Locate the cell with the specified text and output its [x, y] center coordinate. 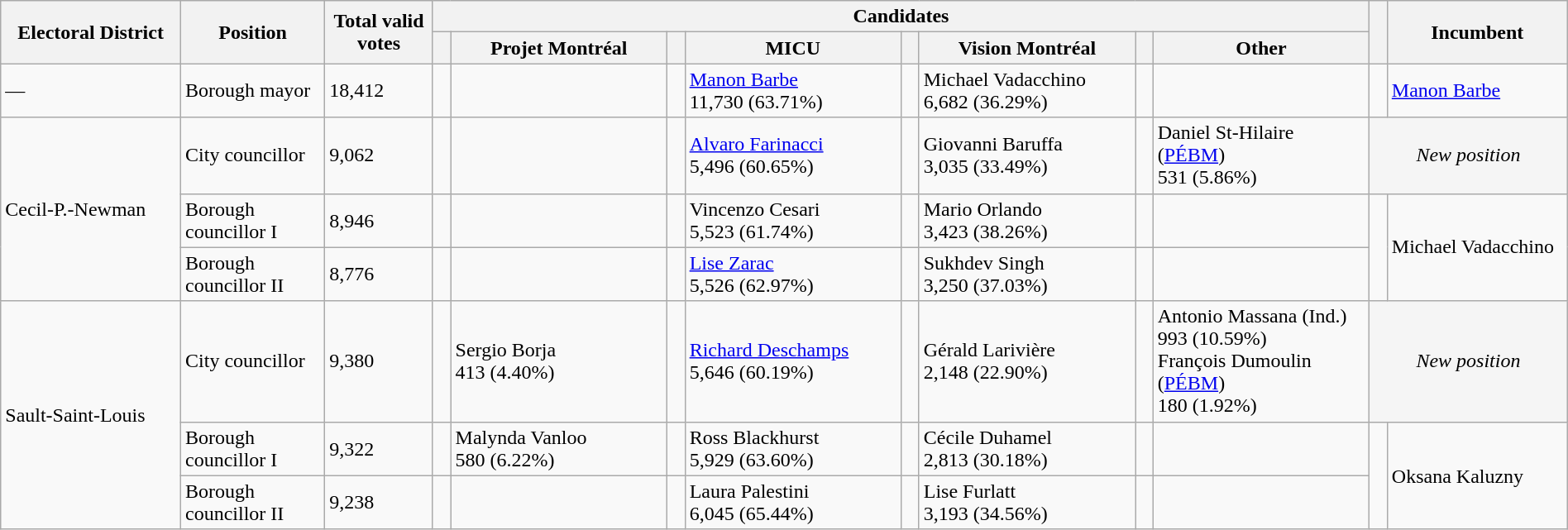
Position [253, 32]
9,062 [379, 155]
Sukhdev Singh3,250 (37.03%) [1027, 275]
Alvaro Farinacci5,496 (60.65%) [792, 155]
Malynda Vanloo580 (6.22%) [559, 448]
Sergio Borja413 (4.40%) [559, 361]
Borough mayor [253, 91]
MICU [792, 48]
Laura Palestini6,045 (65.44%) [792, 503]
Manon Barbe [1477, 91]
Cecil-P.-Newman [91, 209]
Richard Deschamps5,646 (60.19%) [792, 361]
Electoral District [91, 32]
Michael Vadacchino6,682 (36.29%) [1027, 91]
9,380 [379, 361]
18,412 [379, 91]
Michael Vadacchino [1477, 247]
8,776 [379, 275]
Antonio Massana (Ind.)993 (10.59%)François Dumoulin (PÉBM)180 (1.92%) [1260, 361]
Cécile Duhamel2,813 (30.18%) [1027, 448]
Vision Montréal [1027, 48]
Incumbent [1477, 32]
Giovanni Baruffa3,035 (33.49%) [1027, 155]
Other [1260, 48]
Gérald Larivière2,148 (22.90%) [1027, 361]
Manon Barbe11,730 (63.71%) [792, 91]
Sault-Saint-Louis [91, 415]
Total valid votes [379, 32]
9,322 [379, 448]
Lise Furlatt3,193 (34.56%) [1027, 503]
Oksana Kaluzny [1477, 475]
8,946 [379, 220]
— [91, 91]
9,238 [379, 503]
Candidates [901, 17]
Daniel St-Hilaire (PÉBM)531 (5.86%) [1260, 155]
Mario Orlando3,423 (38.26%) [1027, 220]
Ross Blackhurst5,929 (63.60%) [792, 448]
Vincenzo Cesari5,523 (61.74%) [792, 220]
Lise Zarac5,526 (62.97%) [792, 275]
Projet Montréal [559, 48]
